Extract the [x, y] coordinate from the center of the cell holding the provided text.  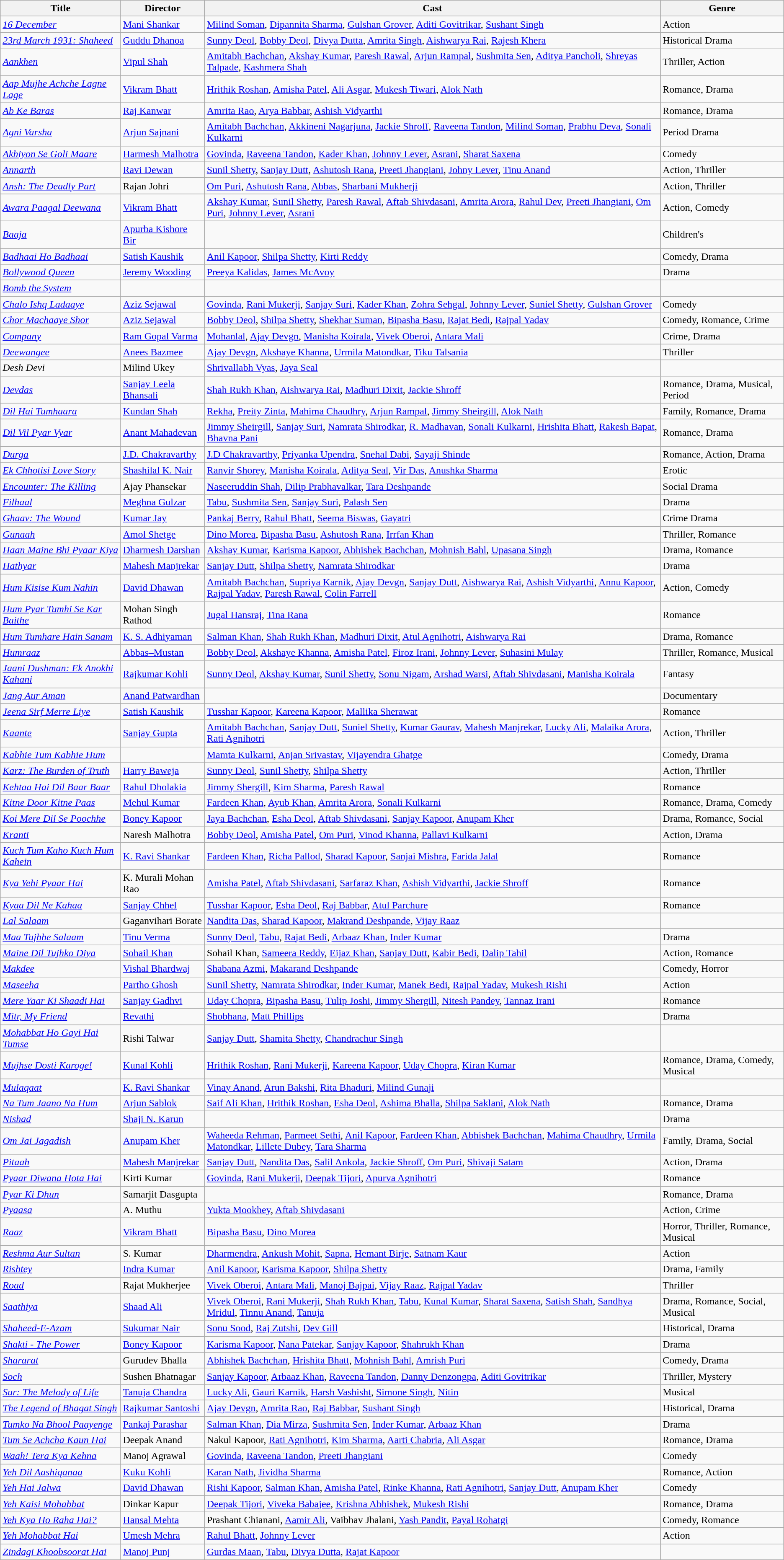
Raaz [60, 1232]
Govinda, Rani Mukerji, Deepak Tijori, Apurva Agnihotri [432, 1178]
Amrita Rao, Arya Babbar, Ashish Vidyarthi [432, 111]
Sohail Khan, Sameera Reddy, Eijaz Khan, Sanjay Dutt, Kabir Bedi, Dalip Tahil [432, 953]
Akshay Kumar, Karisma Kapoor, Abhishek Bachchan, Mohnish Bahl, Upasana Singh [432, 550]
Hathyar [60, 566]
Pankaj Parashar [162, 1424]
Anil Kapoor, Shilpa Shetty, Kirti Reddy [432, 256]
Jeena Sirf Merre Liye [60, 711]
Abhishek Bachchan, Hrishita Bhatt, Mohnish Bahl, Amrish Puri [432, 1360]
Ansh: The Deadly Part [60, 186]
Deepak Tijori, Viveka Babajee, Krishna Abhishek, Mukesh Rishi [432, 1504]
Dinkar Kapur [162, 1504]
Dharmesh Darshan [162, 550]
Kumar Jay [162, 518]
16 December [60, 24]
Rajat Mukherjee [162, 1285]
Children's [722, 235]
Kirti Kumar [162, 1178]
Mujhse Dosti Karoge! [60, 1065]
Ab Ke Baras [60, 111]
Tusshar Kapoor, Kareena Kapoor, Mallika Sherawat [432, 711]
Lucky Ali, Gauri Karnik, Harsh Vashisht, Simone Singh, Nitin [432, 1392]
Sohail Khan [162, 953]
Rajkumar Kohli [162, 674]
Pitaah [60, 1162]
Chalo Ishq Ladaaye [60, 304]
Documentary [722, 696]
Awara Paagal Deewana [60, 207]
Govinda, Raveena Tandon, Preeti Jhangiani [432, 1456]
Ravi Dewan [162, 170]
K. Murali Mohan Rao [162, 883]
Yeh Dil Aashiqanaa [60, 1472]
Ranvir Shorey, Manisha Koirala, Aditya Seal, Vir Das, Anushka Sharma [432, 470]
Thriller, Mystery [722, 1376]
Kitne Door Kitne Paas [60, 802]
Hum Pyar Tumhi Se Kar Baithe [60, 615]
Kuch Tum Kaho Kuch Hum Kahein [60, 856]
Humraaz [60, 652]
Comedy, Horror [722, 969]
Ajay Phansekar [162, 486]
J.D. Chakravarthy [162, 454]
Baaja [60, 235]
Deewangee [60, 352]
Drama, Romance, Social [722, 818]
Romance, Drama, Comedy, Musical [722, 1065]
Mamta Kulkarni, Anjan Srivastav, Vijayendra Ghatge [432, 755]
Dil Vil Pyar Vyar [60, 432]
Director [162, 8]
Erotic [722, 470]
Karan Nath, Jividha Sharma [432, 1472]
Tinu Verma [162, 937]
Bobby Deol, Shilpa Shetty, Shekhar Suman, Bipasha Basu, Rajat Bedi, Rajpal Yadav [432, 320]
Desh Devi [60, 368]
Jugal Hansraj, Tina Rana [432, 615]
Dino Morea, Bipasha Basu, Ashutosh Rana, Irrfan Khan [432, 534]
Gurudev Bhalla [162, 1360]
Saathiya [60, 1306]
Filhaal [60, 502]
Govinda, Rani Mukerji, Sanjay Suri, Kader Khan, Zohra Sehgal, Johnny Lever, Suniel Shetty, Gulshan Grover [432, 304]
Bollywood Queen [60, 272]
Romance, Drama, Musical, Period [722, 390]
Kehtaa Hai Dil Baar Baar [60, 786]
Akhiyon Se Goli Maare [60, 154]
Rahul Dholakia [162, 786]
Comedy, Romance, Crime [722, 320]
Prashant Chianani, Aamir Ali, Vaibhav Jhalani, Yash Pandit, Payal Rohatgi [432, 1520]
Cast [432, 8]
Tabu, Sushmita Sen, Sanjay Suri, Palash Sen [432, 502]
Sanjay Dutt, Shamita Shetty, Chandrachur Singh [432, 1038]
Shashilal K. Nair [162, 470]
Jimmy Shergill, Kim Sharma, Paresh Rawal [432, 786]
Umesh Mehra [162, 1536]
Indra Kumar [162, 1269]
Crime Drama [722, 518]
Maa Tujhhe Salaam [60, 937]
Musical [722, 1392]
Title [60, 8]
Fardeen Khan, Richa Pallod, Sharad Kapoor, Sanjai Mishra, Farida Jalal [432, 856]
Shrivallabh Vyas, Jaya Seal [432, 368]
Kabhie Tum Kabhie Hum [60, 755]
Guddu Dhanoa [162, 40]
Vishal Bhardwaj [162, 969]
Abbas–Mustan [162, 652]
Waah! Tera Kya Kehna [60, 1456]
Samarjit Dasgupta [162, 1194]
Sunny Deol, Bobby Deol, Divya Dutta, Amrita Singh, Aishwarya Rai, Rajesh Khera [432, 40]
Reshma Aur Sultan [60, 1253]
Romance, Action [722, 1472]
Shaad Ali [162, 1306]
Amitabh Bachchan, Supriya Karnik, Ajay Devgn, Sanjay Dutt, Aishwarya Rai, Ashish Vidyarthi, Annu Kapoor, Rajpal Yadav, Paresh Rawal, Colin Farrell [432, 587]
Salman Khan, Dia Mirza, Sushmita Sen, Inder Kumar, Arbaaz Khan [432, 1424]
Maseeha [60, 985]
Harmesh Malhotra [162, 154]
Rishi Talwar [162, 1038]
Om Jai Jagadish [60, 1141]
Fantasy [722, 674]
Mohan Singh Rathod [162, 615]
Tanuja Chandra [162, 1392]
Hrithik Roshan, Rani Mukerji, Kareena Kapoor, Uday Chopra, Kiran Kumar [432, 1065]
Shakti - The Power [60, 1344]
Bobby Deol, Akshaye Khanna, Amisha Patel, Firoz Irani, Johnny Lever, Suhasini Mulay [432, 652]
Milind Ukey [162, 368]
Yukta Mookhey, Aftab Shivdasani [432, 1210]
Sanjay Leela Bhansali [162, 390]
Sonu Sood, Raj Zutshi, Dev Gill [432, 1328]
Sunny Deol, Tabu, Rajat Bedi, Arbaaz Khan, Inder Kumar [432, 937]
Thriller, Romance [722, 534]
Chor Machaaye Shor [60, 320]
Sanjay Gupta [162, 733]
Road [60, 1285]
Gurdas Maan, Tabu, Divya Dutta, Rajat Kapoor [432, 1552]
Sanjay Gadhvi [162, 1001]
Tusshar Kapoor, Esha Deol, Raj Babbar, Atul Parchure [432, 905]
Rajan Johri [162, 186]
Kya Yehi Pyaar Hai [60, 883]
Drama, Romance, Social, Musical [722, 1306]
Harry Baweja [162, 771]
Sanjay Dutt, Shilpa Shetty, Namrata Shirodkar [432, 566]
Sanjay Dutt, Nandita Das, Salil Ankola, Jackie Shroff, Om Puri, Shivaji Satam [432, 1162]
Sunil Shetty, Namrata Shirodkar, Inder Kumar, Manek Bedi, Rajpal Yadav, Mukesh Rishi [432, 985]
Raj Kanwar [162, 111]
Sanjay Kapoor, Arbaaz Khan, Raveena Tandon, Danny Denzongpa, Aditi Govitrikar [432, 1376]
Meghna Gulzar [162, 502]
Sanjay Chhel [162, 905]
Arjun Sablok [162, 1103]
Hum Kisise Kum Nahin [60, 587]
Shararat [60, 1360]
Bipasha Basu, Dino Morea [432, 1232]
Naseeruddin Shah, Dilip Prabhavalkar, Tara Deshpande [432, 486]
Devdas [60, 390]
Amitabh Bachchan, Sanjay Dutt, Suniel Shetty, Kumar Gaurav, Mahesh Manjrekar, Lucky Ali, Malaika Arora, Rati Agnihotri [432, 733]
Thriller, Romance, Musical [722, 652]
Mulaqaat [60, 1087]
Shobhana, Matt Phillips [432, 1017]
Badhaai Ho Badhaai [60, 256]
Aankhen [60, 62]
Romance, Action, Drama [722, 454]
Bomb the System [60, 288]
Fardeen Khan, Ayub Khan, Amrita Arora, Sonali Kulkarni [432, 802]
Ghaav: The Wound [60, 518]
Milind Soman, Dipannita Sharma, Gulshan Grover, Aditi Govitrikar, Sushant Singh [432, 24]
Anees Bazmee [162, 352]
Action, Romance [722, 953]
Rishi Kapoor, Salman Khan, Amisha Patel, Rinke Khanna, Rati Agnihotri, Sanjay Dutt, Anupam Kher [432, 1488]
Akshay Kumar, Sunil Shetty, Paresh Rawal, Aftab Shivdasani, Amrita Arora, Rahul Dev, Preeti Jhangiani, Om Puri, Johnny Lever, Asrani [432, 207]
Aap Mujhe Achche Lagne Lage [60, 89]
Yeh Kya Ho Raha Hai? [60, 1520]
Rekha, Preity Zinta, Mahima Chaudhry, Arjun Rampal, Jimmy Sheirgill, Alok Nath [432, 411]
Manoj Punj [162, 1552]
Tum Se Achcha Kaun Hai [60, 1440]
Kunal Kohli [162, 1065]
Manoj Agrawal [162, 1456]
Na Tum Jaano Na Hum [60, 1103]
J.D Chakravarthy, Priyanka Upendra, Snehal Dabi, Sayaji Shinde [432, 454]
Amitabh Bachchan, Akkineni Nagarjuna, Jackie Shroff, Raveena Tandon, Milind Soman, Prabhu Deva, Sonali Kulkarni [432, 132]
Uday Chopra, Bipasha Basu, Tulip Joshi, Jimmy Shergill, Nitesh Pandey, Tannaz Irani [432, 1001]
Family, Drama, Social [722, 1141]
Ek Chhotisi Love Story [60, 470]
Dil Hai Tumhaara [60, 411]
Mani Shankar [162, 24]
Kundan Shah [162, 411]
Tumko Na Bhool Paayenge [60, 1424]
Govinda, Raveena Tandon, Kader Khan, Johnny Lever, Asrani, Sharat Saxena [432, 154]
Arjun Sajnani [162, 132]
Annarth [60, 170]
Anand Patwardhan [162, 696]
Amisha Patel, Aftab Shivdasani, Sarfaraz Khan, Ashish Vidyarthi, Jackie Shroff [432, 883]
Sur: The Melody of Life [60, 1392]
Vivek Oberoi, Rani Mukerji, Shah Rukh Khan, Tabu, Kunal Kumar, Sharat Saxena, Satish Shah, Sandhya Mridul, Tinnu Anand, Tanuja [432, 1306]
Thriller, Action [722, 62]
Deepak Anand [162, 1440]
Shabana Azmi, Makarand Deshpande [432, 969]
Romance, Drama, Comedy [722, 802]
Vivek Oberoi, Antara Mali, Manoj Bajpai, Vijay Raaz, Rajpal Yadav [432, 1285]
Ram Gopal Varma [162, 336]
Zindagi Khoobsoorat Hai [60, 1552]
Mohabbat Ho Gayi Hai Tumse [60, 1038]
Vinay Anand, Arun Bakshi, Rita Bhaduri, Milind Gunaji [432, 1087]
Mitr, My Friend [60, 1017]
Period Drama [722, 132]
Amol Shetge [162, 534]
Gaganvihari Borate [162, 921]
Shah Rukh Khan, Aishwarya Rai, Madhuri Dixit, Jackie Shroff [432, 390]
Jeremy Wooding [162, 272]
Dharmendra, Ankush Mohit, Sapna, Hemant Birje, Satnam Kaur [432, 1253]
Crime, Drama [722, 336]
Sunny Deol, Sunil Shetty, Shilpa Shetty [432, 771]
Makdee [60, 969]
Anil Kapoor, Karisma Kapoor, Shilpa Shetty [432, 1269]
Mehul Kumar [162, 802]
Sunil Shetty, Sanjay Dutt, Ashutosh Rana, Preeti Jhangiani, Johny Lever, Tinu Anand [432, 170]
Preeya Kalidas, James McAvoy [432, 272]
Naresh Malhotra [162, 834]
Karisma Kapoor, Nana Patekar, Sanjay Kapoor, Shahrukh Khan [432, 1344]
Salman Khan, Shah Rukh Khan, Madhuri Dixit, Atul Agnihotri, Aishwarya Rai [432, 636]
Yeh Mohabbat Hai [60, 1536]
Ajay Devgn, Amrita Rao, Raj Babbar, Sushant Singh [432, 1408]
Rajkumar Santoshi [162, 1408]
Social Drama [722, 486]
Horror, Thriller, Romance, Musical [722, 1232]
Kaante [60, 733]
Pyaasa [60, 1210]
Family, Romance, Drama [722, 411]
Gunaah [60, 534]
Soch [60, 1376]
Genre [722, 8]
Koi Mere Dil Se Poochhe [60, 818]
Mere Yaar Ki Shaadi Hai [60, 1001]
Kranti [60, 834]
Mohanlal, Ajay Devgn, Manisha Koirala, Vivek Oberoi, Antara Mali [432, 336]
A. Muthu [162, 1210]
Jang Aur Aman [60, 696]
Bobby Deol, Amisha Patel, Om Puri, Vinod Khanna, Pallavi Kulkarni [432, 834]
Sunny Deol, Akshay Kumar, Sunil Shetty, Sonu Nigam, Arshad Warsi, Aftab Shivdasani, Manisha Koirala [432, 674]
Pankaj Berry, Rahul Bhatt, Seema Biswas, Gayatri [432, 518]
Vipul Shah [162, 62]
Nishad [60, 1119]
Revathi [162, 1017]
Agni Varsha [60, 132]
Ajay Devgn, Akshaye Khanna, Urmila Matondkar, Tiku Talsania [432, 352]
Durga [60, 454]
Shaji N. Karun [162, 1119]
Historical Drama [722, 40]
Anant Mahadevan [162, 432]
Encounter: The Killing [60, 486]
Anupam Kher [162, 1141]
Pyar Ki Dhun [60, 1194]
Jaani Dushman: Ek Anokhi Kahani [60, 674]
Sushen Bhatnagar [162, 1376]
Jimmy Sheirgill, Sanjay Suri, Namrata Shirodkar, R. Madhavan, Sonali Kulkarni, Hrishita Bhatt, Rakesh Bapat, Bhavna Pani [432, 432]
S. Kumar [162, 1253]
Jaya Bachchan, Esha Deol, Aftab Shivdasani, Sanjay Kapoor, Anupam Kher [432, 818]
Apurba Kishore Bir [162, 235]
Nakul Kapoor, Rati Agnihotri, Kim Sharma, Aarti Chabria, Ali Asgar [432, 1440]
Yeh Kaisi Mohabbat [60, 1504]
Nandita Das, Sharad Kapoor, Makrand Deshpande, Vijay Raaz [432, 921]
Haan Maine Bhi Pyaar Kiya [60, 550]
Hansal Mehta [162, 1520]
Comedy, Romance [722, 1520]
Karz: The Burden of Truth [60, 771]
Shaheed-E-Azam [60, 1328]
Kyaa Dil Ne Kahaa [60, 905]
Action, Crime [722, 1210]
K. S. Adhiyaman [162, 636]
Kuku Kohli [162, 1472]
Sukumar Nair [162, 1328]
Company [60, 336]
Waheeda Rehman, Parmeet Sethi, Anil Kapoor, Fardeen Khan, Abhishek Bachchan, Mahima Chaudhry, Urmila Matondkar, Lillete Dubey, Tara Sharma [432, 1141]
Rahul Bhatt, Johnny Lever [432, 1536]
Hum Tumhare Hain Sanam [60, 636]
Yeh Hai Jalwa [60, 1488]
Lal Salaam [60, 921]
Rishtey [60, 1269]
The Legend of Bhagat Singh [60, 1408]
Saif Ali Khan, Hrithik Roshan, Esha Deol, Ashima Bhalla, Shilpa Saklani, Alok Nath [432, 1103]
Hrithik Roshan, Amisha Patel, Ali Asgar, Mukesh Tiwari, Alok Nath [432, 89]
Partho Ghosh [162, 985]
23rd March 1931: Shaheed [60, 40]
Maine Dil Tujhko Diya [60, 953]
Amitabh Bachchan, Akshay Kumar, Paresh Rawal, Arjun Rampal, Sushmita Sen, Aditya Pancholi, Shreyas Talpade, Kashmera Shah [432, 62]
Drama, Family [722, 1269]
Pyaar Diwana Hota Hai [60, 1178]
Om Puri, Ashutosh Rana, Abbas, Sharbani Mukherji [432, 186]
